Find where the given text appears and provide that cell's center as (X, Y) coordinate. 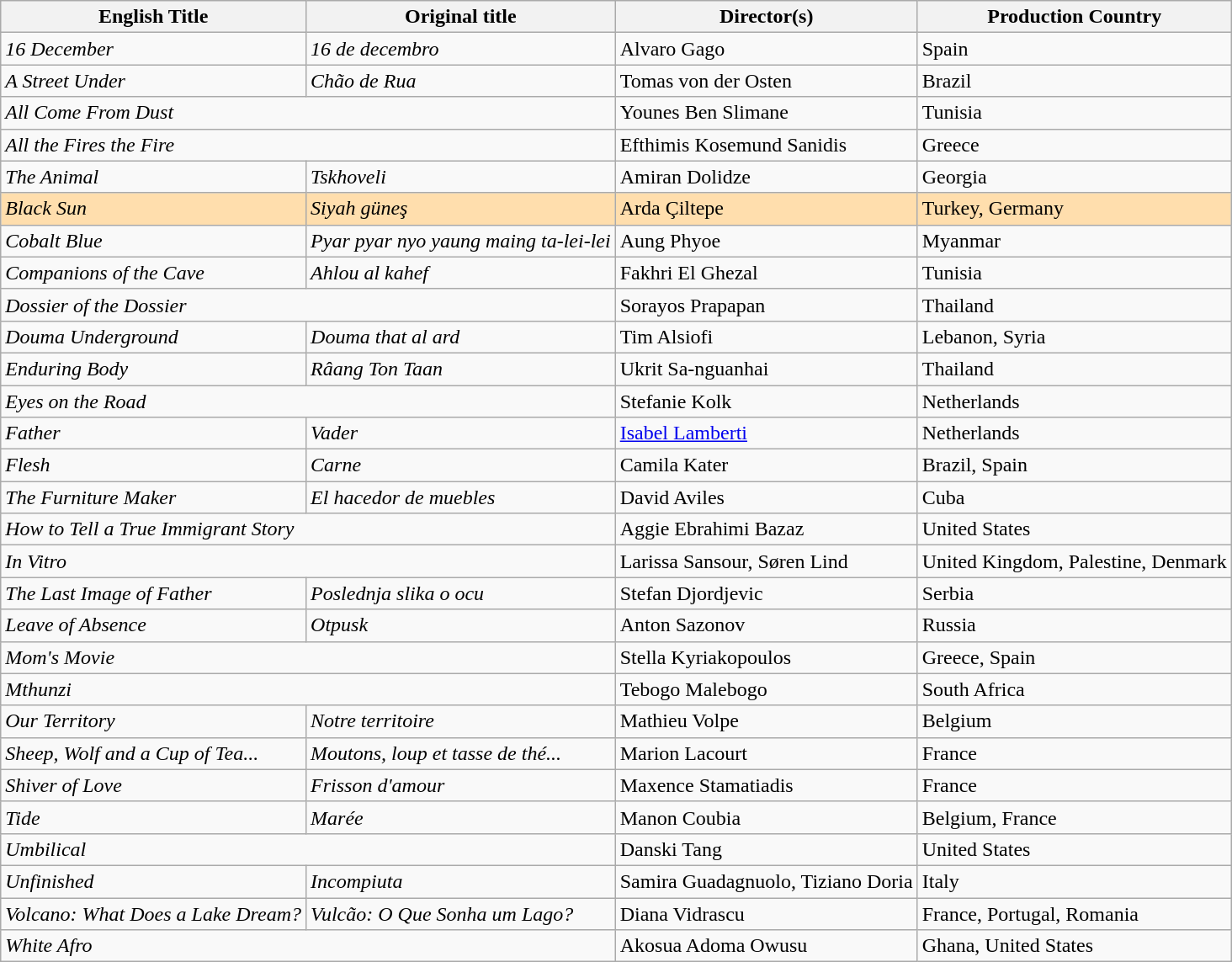
Aung Phyoe (766, 241)
Frisson d'amour (461, 785)
Black Sun (153, 209)
In Vitro (308, 561)
Dossier of the Dossier (308, 305)
Danski Tang (766, 849)
El hacedor de muebles (461, 497)
South Africa (1074, 689)
How to Tell a True Immigrant Story (308, 529)
Sheep, Wolf and a Cup of Tea... (153, 753)
Douma Underground (153, 337)
Mthunzi (308, 689)
Brazil (1074, 81)
Companions of the Cave (153, 273)
Ghana, United States (1074, 946)
Chão de Rua (461, 81)
Vulcão: O Que Sonha um Lago? (461, 913)
Younes Ben Slimane (766, 113)
All the Fires the Fire (308, 145)
White Afro (308, 946)
Georgia (1074, 177)
Isabel Lamberti (766, 433)
Diana Vidrascu (766, 913)
The Last Image of Father (153, 593)
Camila Kater (766, 465)
Carne (461, 465)
16 December (153, 49)
Stefan Djordjevic (766, 593)
The Animal (153, 177)
16 de decembro (461, 49)
Director(s) (766, 17)
Belgium (1074, 721)
Shiver of Love (153, 785)
Incompiuta (461, 881)
Fakhri El Ghezal (766, 273)
Marion Lacourt (766, 753)
Larissa Sansour, Søren Lind (766, 561)
Moutons, loup et tasse de thé... (461, 753)
Myanmar (1074, 241)
France, Portugal, Romania (1074, 913)
Ukrit Sa-nguanhai (766, 369)
Eyes on the Road (308, 401)
Vader (461, 433)
United Kingdom, Palestine, Denmark (1074, 561)
David Aviles (766, 497)
Original title (461, 17)
Lebanon, Syria (1074, 337)
Belgium, France (1074, 817)
Aggie Ebrahimi Bazaz (766, 529)
Production Country (1074, 17)
Turkey, Germany (1074, 209)
Tskhoveli (461, 177)
Italy (1074, 881)
Râang Ton Taan (461, 369)
Tomas von der Osten (766, 81)
Sorayos Prapapan (766, 305)
Flesh (153, 465)
Tide (153, 817)
The Furniture Maker (153, 497)
Stella Kyriakopoulos (766, 657)
Stefanie Kolk (766, 401)
A Street Under (153, 81)
Cuba (1074, 497)
English Title (153, 17)
Unfinished (153, 881)
Spain (1074, 49)
Amiran Dolidze (766, 177)
Umbilical (308, 849)
Father (153, 433)
Enduring Body (153, 369)
Arda Çiltepe (766, 209)
Leave of Absence (153, 625)
Tebogo Malebogo (766, 689)
Maxence Stamatiadis (766, 785)
Ahlou al kahef (461, 273)
Serbia (1074, 593)
Greece, Spain (1074, 657)
Manon Coubia (766, 817)
Notre territoire (461, 721)
Russia (1074, 625)
Poslednja slika o ocu (461, 593)
Siyah güneş (461, 209)
Volcano: What Does a Lake Dream? (153, 913)
All Come From Dust (308, 113)
Our Territory (153, 721)
Douma that al ard (461, 337)
Alvaro Gago (766, 49)
Greece (1074, 145)
Samira Guadagnuolo, Tiziano Doria (766, 881)
Otpusk (461, 625)
Marée (461, 817)
Mom's Movie (308, 657)
Mathieu Volpe (766, 721)
Efthimis Kosemund Sanidis (766, 145)
Anton Sazonov (766, 625)
Brazil, Spain (1074, 465)
Akosua Adoma Owusu (766, 946)
Pyar pyar nyo yaung maing ta-lei-lei (461, 241)
Tim Alsiofi (766, 337)
Cobalt Blue (153, 241)
